Capture the cell that displays the provided text and extract its (x, y) central coordinate. 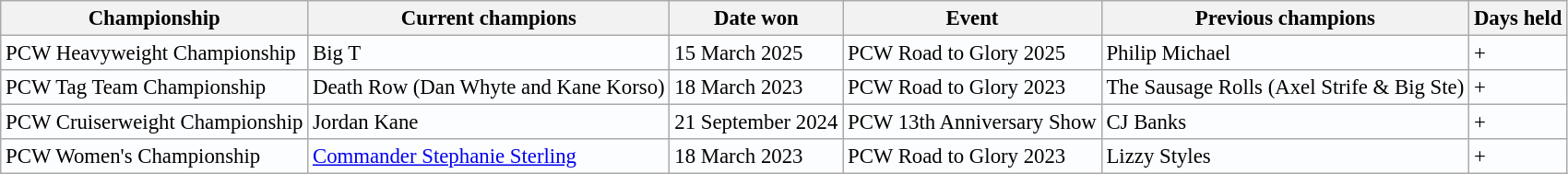
Commander Stephanie Sterling (489, 157)
PCW Women's Championship (155, 157)
CJ Banks (1285, 122)
Philip Michael (1285, 53)
PCW Tag Team Championship (155, 87)
Current champions (489, 18)
Death Row (Dan Whyte and Kane Korso) (489, 87)
15 March 2025 (756, 53)
21 September 2024 (756, 122)
Event (972, 18)
Date won (756, 18)
Days held (1518, 18)
The Sausage Rolls (Axel Strife & Big Ste) (1285, 87)
Previous champions (1285, 18)
Jordan Kane (489, 122)
PCW Heavyweight Championship (155, 53)
Lizzy Styles (1285, 157)
PCW 13th Anniversary Show (972, 122)
Big T (489, 53)
PCW Road to Glory 2025 (972, 53)
Championship (155, 18)
PCW Cruiserweight Championship (155, 122)
